For the text-containing cell, return its midpoint in [x, y] coordinate format. 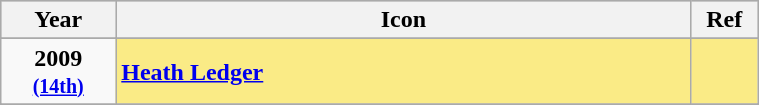
Heath Ledger [404, 72]
Year [58, 20]
Icon [404, 20]
Ref [724, 20]
2009 (14th) [58, 72]
